Determine the (X, Y) coordinate at the center of the cell enclosing the given text.  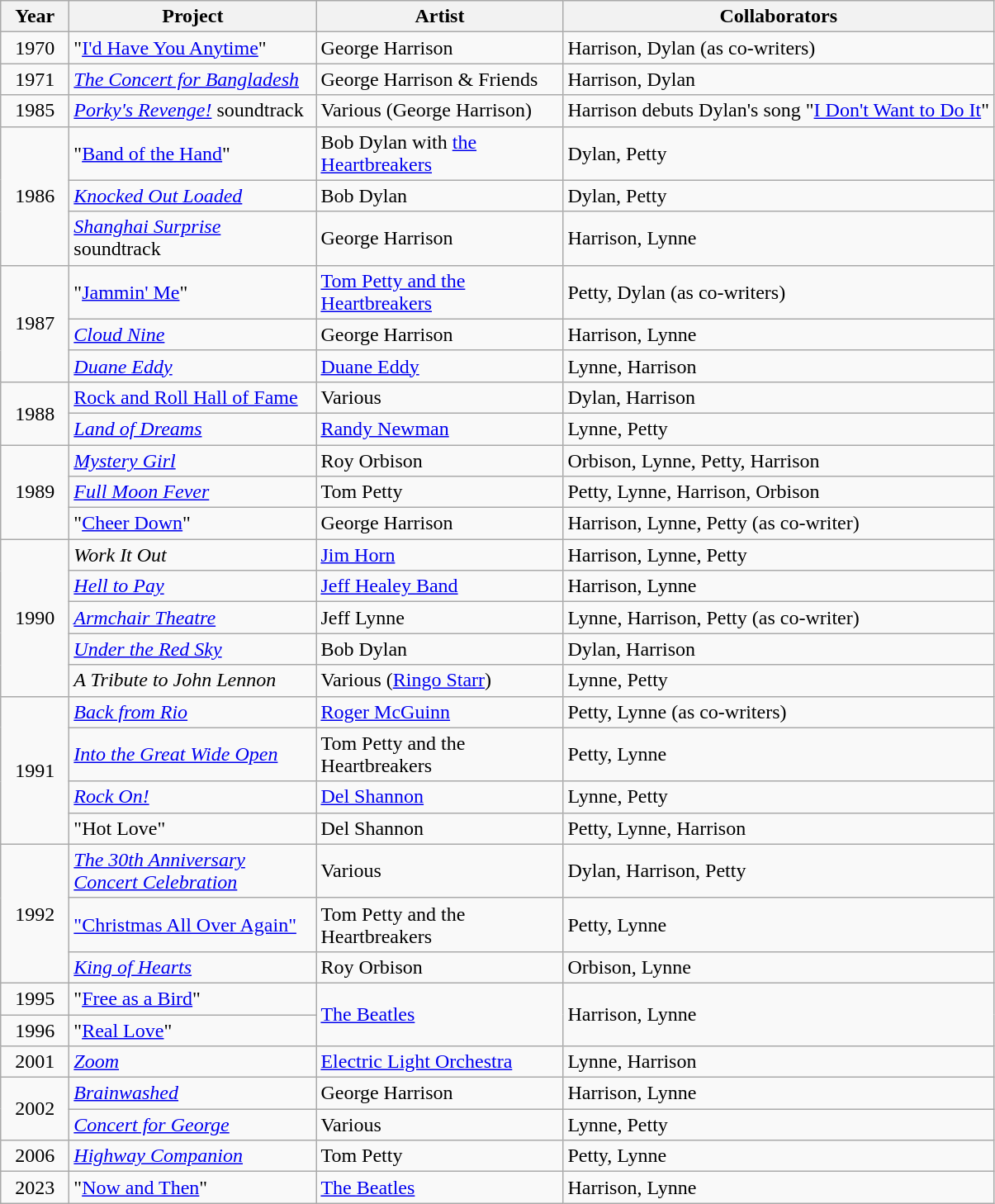
2002 (35, 1109)
1970 (35, 48)
A Tribute to John Lennon (193, 680)
Dylan, Harrison, Petty (779, 870)
Full Moon Fever (193, 492)
Shanghai Surprise soundtrack (193, 238)
"Cheer Down" (193, 524)
Jeff Healey Band (439, 586)
Harrison, Lynne, Petty (as co-writer) (779, 524)
Knocked Out Loaded (193, 196)
Jim Horn (439, 555)
Orbison, Lynne, Petty, Harrison (779, 460)
"I'd Have You Anytime" (193, 48)
2023 (35, 1187)
1971 (35, 79)
Roger McGuinn (439, 712)
"Real Love" (193, 1030)
The 30th Anniversary Concert Celebration (193, 870)
1987 (35, 324)
Lynne, Harrison, Petty (as co-writer) (779, 618)
"Christmas All Over Again" (193, 925)
Cloud Nine (193, 334)
Harrison, Lynne, Petty (779, 555)
Concert for George (193, 1125)
Bob Dylan with the Heartbreakers (439, 154)
Under the Red Sky (193, 649)
1992 (35, 913)
Rock On! (193, 797)
Land of Dreams (193, 429)
1991 (35, 770)
Porky's Revenge! soundtrack (193, 111)
Harrison, Dylan (779, 79)
Jeff Lynne (439, 618)
George Harrison & Friends (439, 79)
Petty, Lynne (as co-writers) (779, 712)
1989 (35, 491)
Orbison, Lynne (779, 967)
1995 (35, 998)
"Hot Love" (193, 828)
Artist (439, 17)
"Jammin' Me" (193, 292)
Brainwashed (193, 1093)
Rock and Roll Hall of Fame (193, 397)
Into the Great Wide Open (193, 755)
1990 (35, 618)
2006 (35, 1156)
Harrison, Dylan (as co-writers) (779, 48)
Petty, Dylan (as co-writers) (779, 292)
Back from Rio (193, 712)
Project (193, 17)
1985 (35, 111)
1996 (35, 1030)
King of Hearts (193, 967)
Collaborators (779, 17)
1986 (35, 196)
Work It Out (193, 555)
Various (Ringo Starr) (439, 680)
Randy Newman (439, 429)
Mystery Girl (193, 460)
Highway Companion (193, 1156)
Hell to Pay (193, 586)
"Free as a Bird" (193, 998)
2001 (35, 1062)
Petty, Lynne, Harrison, Orbison (779, 492)
Petty, Lynne, Harrison (779, 828)
"Now and Then" (193, 1187)
Zoom (193, 1062)
"Band of the Hand" (193, 154)
The Concert for Bangladesh (193, 79)
Various (George Harrison) (439, 111)
Armchair Theatre (193, 618)
1988 (35, 413)
Electric Light Orchestra (439, 1062)
Year (35, 17)
Harrison debuts Dylan's song "I Don't Want to Do It" (779, 111)
